From the cell containing the given text, extract its center point as (x, y) coordinate. 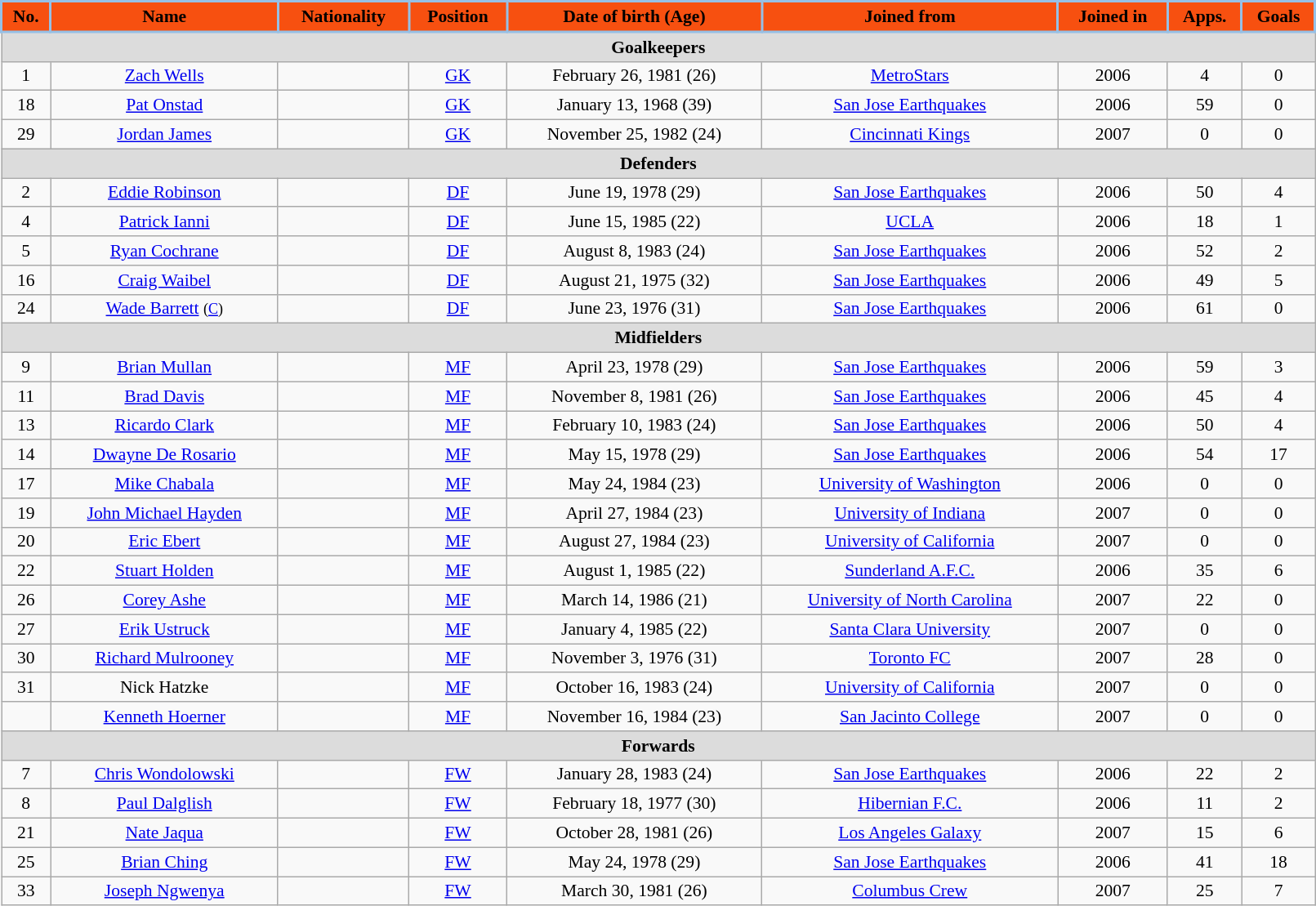
Joined from (910, 16)
9 (26, 368)
Erik Ustruck (164, 629)
May 15, 1978 (29) (634, 455)
Sunderland A.F.C. (910, 571)
27 (26, 629)
Nate Jaqua (164, 833)
19 (26, 513)
31 (26, 688)
October 16, 1983 (24) (634, 688)
Forwards (658, 746)
John Michael Hayden (164, 513)
28 (1204, 658)
University of Indiana (910, 513)
University of Washington (910, 484)
15 (1204, 833)
Brad Davis (164, 396)
Los Angeles Galaxy (910, 833)
University of North Carolina (910, 600)
August 1, 1985 (22) (634, 571)
Eric Ebert (164, 542)
16 (26, 280)
54 (1204, 455)
Brian Ching (164, 862)
Ricardo Clark (164, 426)
San Jacinto College (910, 716)
Kenneth Hoerner (164, 716)
UCLA (910, 222)
Cincinnati Kings (910, 135)
49 (1204, 280)
Apps. (1204, 16)
April 23, 1978 (29) (634, 368)
Nationality (343, 16)
26 (26, 600)
Goalkeepers (658, 47)
March 14, 1986 (21) (634, 600)
Date of birth (Age) (634, 16)
Mike Chabala (164, 484)
January 13, 1968 (39) (634, 105)
Pat Onstad (164, 105)
Nick Hatzke (164, 688)
3 (1278, 368)
Joseph Ngwenya (164, 891)
February 18, 1977 (30) (634, 804)
Goals (1278, 16)
January 4, 1985 (22) (634, 629)
Toronto FC (910, 658)
November 8, 1981 (26) (634, 396)
Richard Mulrooney (164, 658)
Zach Wells (164, 76)
61 (1204, 309)
Santa Clara University (910, 629)
Brian Mullan (164, 368)
August 21, 1975 (32) (634, 280)
8 (26, 804)
March 30, 1981 (26) (634, 891)
February 10, 1983 (24) (634, 426)
Wade Barrett (C) (164, 309)
April 27, 1984 (23) (634, 513)
October 28, 1981 (26) (634, 833)
June 19, 1978 (29) (634, 193)
30 (26, 658)
May 24, 1978 (29) (634, 862)
May 24, 1984 (23) (634, 484)
Ryan Cochrane (164, 251)
June 15, 1985 (22) (634, 222)
Defenders (658, 163)
November 3, 1976 (31) (634, 658)
August 8, 1983 (24) (634, 251)
Stuart Holden (164, 571)
Craig Waibel (164, 280)
Position (458, 16)
August 27, 1984 (23) (634, 542)
21 (26, 833)
Eddie Robinson (164, 193)
35 (1204, 571)
Name (164, 16)
November 16, 1984 (23) (634, 716)
24 (26, 309)
29 (26, 135)
45 (1204, 396)
41 (1204, 862)
Columbus Crew (910, 891)
November 25, 1982 (24) (634, 135)
13 (26, 426)
January 28, 1983 (24) (634, 774)
Midfielders (658, 338)
MetroStars (910, 76)
No. (26, 16)
Joined in (1113, 16)
June 23, 1976 (31) (634, 309)
Patrick Ianni (164, 222)
33 (26, 891)
20 (26, 542)
Hibernian F.C. (910, 804)
14 (26, 455)
Corey Ashe (164, 600)
52 (1204, 251)
Jordan James (164, 135)
Chris Wondolowski (164, 774)
February 26, 1981 (26) (634, 76)
Paul Dalglish (164, 804)
Dwayne De Rosario (164, 455)
